Locate the cell with the specified text and output its (x, y) center coordinate. 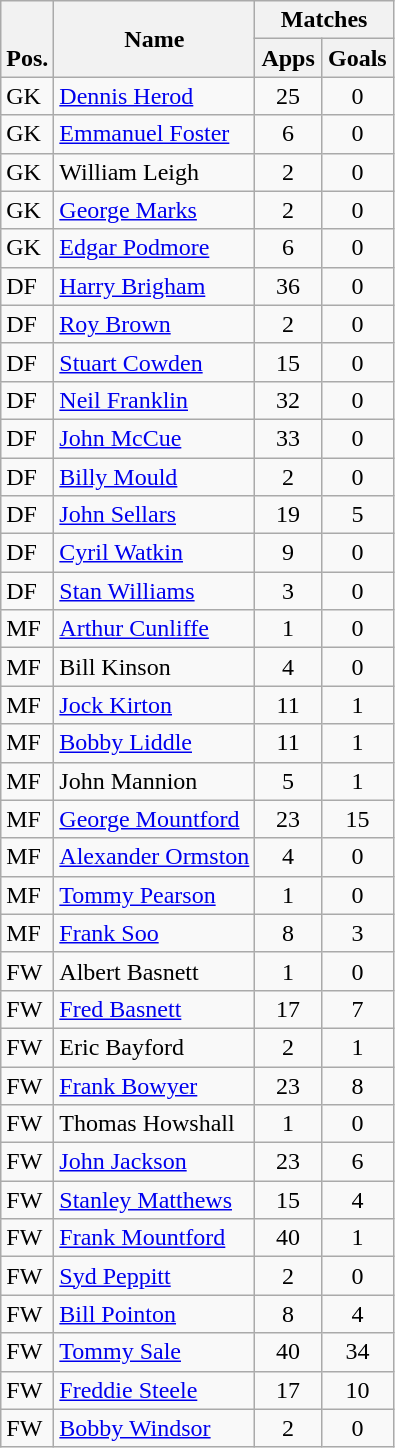
George Marks (154, 210)
Jock Kirton (154, 705)
10 (357, 1390)
33 (288, 438)
Stuart Cowden (154, 362)
Bobby Liddle (154, 743)
Billy Mould (154, 477)
Bill Kinson (154, 667)
36 (288, 286)
Frank Soo (154, 933)
Bobby Windsor (154, 1428)
Name (154, 39)
Dennis Herod (154, 96)
Syd Peppitt (154, 1276)
Bill Pointon (154, 1314)
Freddie Steele (154, 1390)
John Mannion (154, 781)
Neil Franklin (154, 400)
Emmanuel Foster (154, 134)
Cyril Watkin (154, 553)
John Sellars (154, 515)
19 (288, 515)
Eric Bayford (154, 1047)
William Leigh (154, 172)
Frank Mountford (154, 1238)
John McCue (154, 438)
25 (288, 96)
Arthur Cunliffe (154, 629)
Stan Williams (154, 591)
Goals (357, 58)
32 (288, 400)
Albert Basnett (154, 971)
Pos. (28, 39)
9 (288, 553)
Matches (324, 20)
Stanley Matthews (154, 1200)
Tommy Sale (154, 1352)
Fred Basnett (154, 1009)
Roy Brown (154, 324)
Thomas Howshall (154, 1124)
Harry Brigham (154, 286)
Edgar Podmore (154, 248)
Frank Bowyer (154, 1085)
Tommy Pearson (154, 895)
Apps (288, 58)
34 (357, 1352)
George Mountford (154, 819)
7 (357, 1009)
Alexander Ormston (154, 857)
John Jackson (154, 1162)
